Provide the (x, y) coordinate of the cell's center where the given text is located.  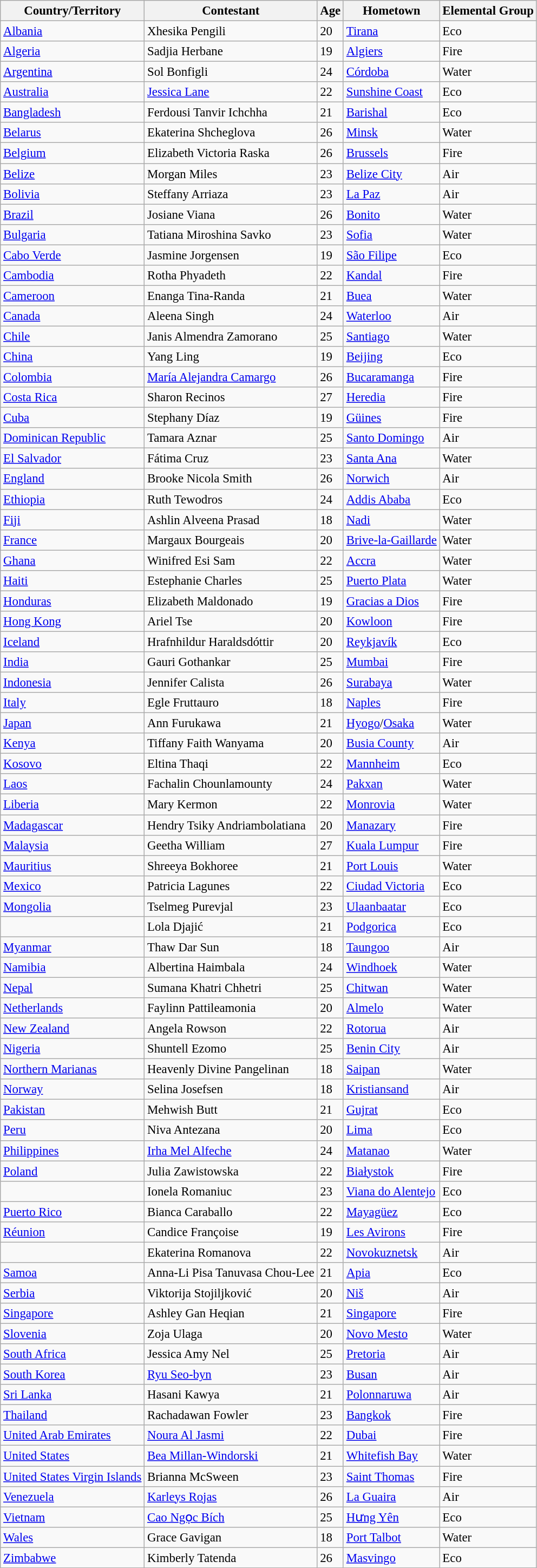
Honduras (73, 601)
Beijing (391, 357)
Brianna McSween (231, 1476)
Almelo (391, 1008)
Naples (391, 703)
Madagascar (73, 825)
Jennifer Calista (231, 683)
Elizabeth Maldonado (231, 601)
Fachalin Chounlamounty (231, 785)
Kosovo (73, 764)
South Africa (73, 1354)
Niva Antezana (231, 1131)
Lola Djajić (231, 927)
Ghana (73, 560)
Cuba (73, 418)
Podgorica (391, 927)
Peru (73, 1131)
Hendry Tsiky Andriambolatiana (231, 825)
Canada (73, 316)
Ashley Gan Heqian (231, 1314)
La Guaira (391, 1497)
Algiers (391, 51)
Rotorua (391, 1029)
Ashlin Alveena Prasad (231, 520)
Norwich (391, 479)
Tselmeg Purevjal (231, 906)
Selina Josefsen (231, 1089)
Elemental Group (488, 11)
Mehwish Butt (231, 1110)
Serbia (73, 1293)
Eltina Thaqi (231, 764)
Kimberly Tatenda (231, 1558)
Ryu Seo-byn (231, 1375)
United Arab Emirates (73, 1435)
Bucaramanga (391, 377)
Hrafnhildur Haraldsdóttir (231, 642)
Malaysia (73, 845)
Winifred Esi Sam (231, 560)
Ferdousi Tanvir Ichchha (231, 113)
Ciudad Victoria (391, 886)
Candice Françoise (231, 1232)
Nigeria (73, 1049)
Barishal (391, 113)
Taungoo (391, 947)
Netherlands (73, 1008)
Jasmine Jorgensen (231, 255)
Hyogo/Osaka (391, 723)
Bangladesh (73, 113)
Jessica Lane (231, 92)
Mannheim (391, 764)
Country/Territory (73, 11)
Dominican Republic (73, 438)
Argentina (73, 72)
Enanga Tina-Randa (231, 296)
Sol Bonfigli (231, 72)
Addis Ababa (391, 499)
São Filipe (391, 255)
Irha Mel Alfeche (231, 1151)
Sadjia Herbane (231, 51)
Belize (73, 174)
Tiffany Faith Wanyama (231, 743)
Colombia (73, 377)
Kenya (73, 743)
Venezuela (73, 1497)
Saipan (391, 1069)
Cameroon (73, 296)
Vietnam (73, 1517)
Nepal (73, 988)
Novo Mesto (391, 1334)
Brazil (73, 214)
La Paz (391, 194)
Bolivia (73, 194)
United States (73, 1456)
Gujrat (391, 1110)
Myanmar (73, 947)
India (73, 662)
Manazary (391, 825)
Belize City (391, 174)
Ruth Tewodros (231, 499)
Costa Rica (73, 397)
Yang Ling (231, 357)
Australia (73, 92)
Heavenly Divine Pangelinan (231, 1069)
Rachadawan Fowler (231, 1415)
Minsk (391, 133)
England (73, 479)
Iceland (73, 642)
Sri Lanka (73, 1395)
Viktorija Stojiljković (231, 1293)
Surabaya (391, 683)
El Salvador (73, 459)
María Alejandra Camargo (231, 377)
Fiji (73, 520)
Santiago (391, 336)
Janis Almendra Zamorano (231, 336)
Steffany Arriaza (231, 194)
Masvingo (391, 1558)
Geetha William (231, 845)
Ekaterina Romanova (231, 1252)
Lima (391, 1131)
Anna-Li Pisa Tanuvasa Chou-Lee (231, 1273)
France (73, 540)
Gauri Gothankar (231, 662)
Port Talbot (391, 1537)
Heredia (391, 397)
Kristiansand (391, 1089)
Bangkok (391, 1415)
Pakistan (73, 1110)
Novokuznetsk (391, 1252)
Bianca Caraballo (231, 1212)
Mauritius (73, 866)
Age (330, 11)
Contestant (231, 11)
Grace Gavigan (231, 1537)
United States Virgin Islands (73, 1476)
Bea Millan-Windorski (231, 1456)
Estephanie Charles (231, 581)
Gracias a Dios (391, 601)
Córdoba (391, 72)
Hasani Kawya (231, 1395)
Kandal (391, 276)
Tatiana Miroshina Savko (231, 234)
Monrovia (391, 805)
Chile (73, 336)
Josiane Viana (231, 214)
Thaw Dar Sun (231, 947)
Patricia Lagunes (231, 886)
Mongolia (73, 906)
Bulgaria (73, 234)
Albertina Haimbala (231, 968)
Busan (391, 1375)
Norway (73, 1089)
Accra (391, 560)
Elizabeth Victoria Raska (231, 153)
Puerto Rico (73, 1212)
Slovenia (73, 1334)
Stephany Díaz (231, 418)
Hong Kong (73, 622)
Wales (73, 1537)
Port Louis (391, 866)
Waterloo (391, 316)
Güines (391, 418)
Samoa (73, 1273)
Namibia (73, 968)
Zimbabwe (73, 1558)
Belgium (73, 153)
Ekaterina Shcheglova (231, 133)
Italy (73, 703)
Julia Zawistowska (231, 1171)
Ulaanbaatar (391, 906)
Mayagüez (391, 1212)
Pakxan (391, 785)
Benin City (391, 1049)
Morgan Miles (231, 174)
Nadi (391, 520)
Brive-la-Gaillarde (391, 540)
Saint Thomas (391, 1476)
Hưng Yên (391, 1517)
Karleys Rojas (231, 1497)
Haiti (73, 581)
Cabo Verde (73, 255)
Niš (391, 1293)
Hometown (391, 11)
Pretoria (391, 1354)
Shreeya Bokhoree (231, 866)
Japan (73, 723)
Buea (391, 296)
Reykjavík (391, 642)
Albania (73, 31)
Brooke Nicola Smith (231, 479)
Ariel Tse (231, 622)
Cambodia (73, 276)
Mary Kermon (231, 805)
Algeria (73, 51)
New Zealand (73, 1029)
Noura Al Jasmi (231, 1435)
Indonesia (73, 683)
Sumana Khatri Chhetri (231, 988)
Windhoek (391, 968)
Angela Rowson (231, 1029)
Mexico (73, 886)
Puerto Plata (391, 581)
Faylinn Pattileamonia (231, 1008)
Aleena Singh (231, 316)
Northern Marianas (73, 1069)
Laos (73, 785)
Matanao (391, 1151)
Ionela Romaniuc (231, 1191)
Tirana (391, 31)
Santa Ana (391, 459)
Sharon Recinos (231, 397)
Kowloon (391, 622)
Thailand (73, 1415)
Santo Domingo (391, 438)
Les Avirons (391, 1232)
Brussels (391, 153)
Tamara Aznar (231, 438)
Bonito (391, 214)
Réunion (73, 1232)
Xhesika Pengili (231, 31)
Polonnaruwa (391, 1395)
Apia (391, 1273)
Mumbai (391, 662)
Jessica Amy Nel (231, 1354)
Belarus (73, 133)
Kuala Lumpur (391, 845)
China (73, 357)
Liberia (73, 805)
Sunshine Coast (391, 92)
Sofia (391, 234)
Chitwan (391, 988)
Margaux Bourgeais (231, 540)
Dubai (391, 1435)
Philippines (73, 1151)
Cao Ngọc Bích (231, 1517)
Whitefish Bay (391, 1456)
Białystok (391, 1171)
South Korea (73, 1375)
Viana do Alentejo (391, 1191)
Egle Fruttauro (231, 703)
Ann Furukawa (231, 723)
Zoja Ulaga (231, 1334)
Fátima Cruz (231, 459)
Ethiopia (73, 499)
Poland (73, 1171)
Rotha Phyadeth (231, 276)
Busia County (391, 743)
Shuntell Ezomo (231, 1049)
